Capture the cell that displays the provided text and extract its [x, y] central coordinate. 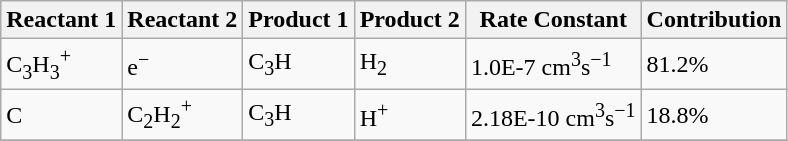
C [62, 116]
C2H2+ [182, 116]
Contribution [714, 20]
Product 1 [298, 20]
Rate Constant [553, 20]
C3H3+ [62, 64]
Reactant 1 [62, 20]
e− [182, 64]
Reactant 2 [182, 20]
2.18E-10 cm3s−1 [553, 116]
Product 2 [410, 20]
18.8% [714, 116]
H2 [410, 64]
1.0E-7 cm3s−1 [553, 64]
81.2% [714, 64]
H+ [410, 116]
